Locate the cell with the specified text and output its [X, Y] center coordinate. 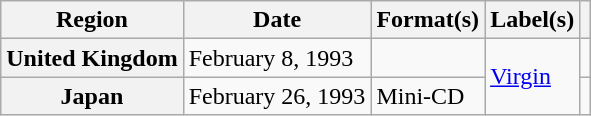
United Kingdom [92, 58]
Format(s) [428, 20]
Virgin [532, 77]
February 26, 1993 [277, 96]
Japan [92, 96]
Region [92, 20]
Mini-CD [428, 96]
February 8, 1993 [277, 58]
Date [277, 20]
Label(s) [532, 20]
